Determine the (x, y) coordinate at the center of the cell enclosing the given text.  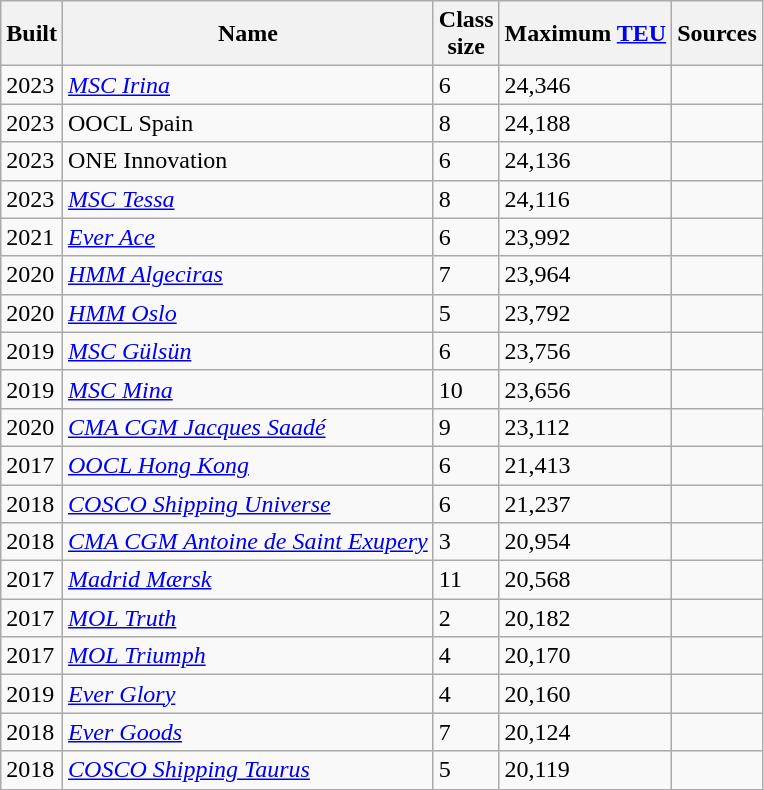
Ever Goods (248, 732)
MOL Triumph (248, 656)
9 (466, 427)
Madrid Mærsk (248, 580)
21,413 (586, 465)
20,160 (586, 694)
COSCO Shipping Taurus (248, 770)
20,954 (586, 542)
10 (466, 389)
20,124 (586, 732)
CMA CGM Antoine de Saint Exupery (248, 542)
Name (248, 34)
20,119 (586, 770)
MOL Truth (248, 618)
MSC Mina (248, 389)
24,116 (586, 199)
HMM Oslo (248, 313)
23,792 (586, 313)
Sources (718, 34)
20,170 (586, 656)
11 (466, 580)
OOCL Spain (248, 123)
23,656 (586, 389)
20,182 (586, 618)
Classsize (466, 34)
HMM Algeciras (248, 275)
21,237 (586, 503)
COSCO Shipping Universe (248, 503)
Ever Glory (248, 694)
20,568 (586, 580)
MSC Irina (248, 85)
3 (466, 542)
ONE Innovation (248, 161)
CMA CGM Jacques Saadé (248, 427)
MSC Gülsün (248, 351)
24,346 (586, 85)
OOCL Hong Kong (248, 465)
Maximum TEU (586, 34)
24,136 (586, 161)
Built (32, 34)
2021 (32, 237)
Ever Ace (248, 237)
MSC Tessa (248, 199)
23,112 (586, 427)
24,188 (586, 123)
23,964 (586, 275)
23,756 (586, 351)
2 (466, 618)
23,992 (586, 237)
